Locate the cell with the specified text and output its (x, y) center coordinate. 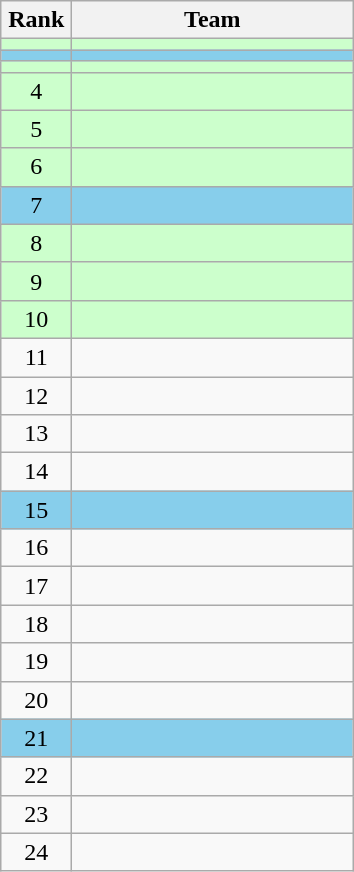
13 (36, 434)
20 (36, 700)
7 (36, 205)
23 (36, 814)
Team (212, 20)
24 (36, 852)
14 (36, 472)
22 (36, 776)
16 (36, 548)
17 (36, 586)
8 (36, 243)
6 (36, 167)
19 (36, 662)
18 (36, 624)
11 (36, 357)
10 (36, 319)
5 (36, 129)
4 (36, 91)
Rank (36, 20)
21 (36, 738)
12 (36, 395)
15 (36, 510)
9 (36, 281)
